Detect which cell encompasses the target text, then output its (x, y) center coordinate. 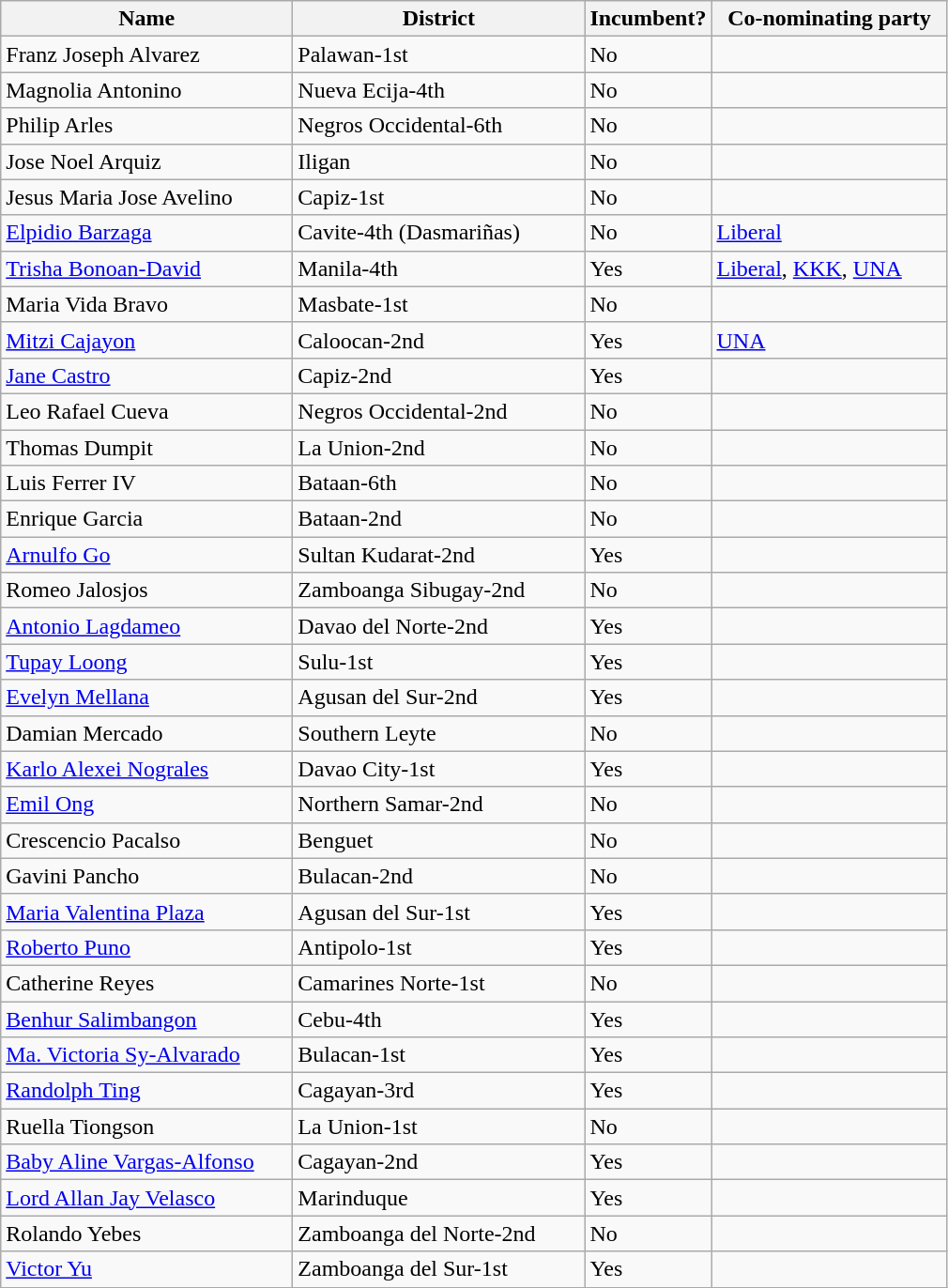
Bataan-2nd (439, 519)
Liberal, KKK, UNA (830, 268)
Bataan-6th (439, 483)
Agusan del Sur-1st (439, 912)
Cagayan-3rd (439, 1091)
Incumbent? (648, 19)
Franz Joseph Alvarez (146, 54)
Maria Vida Bravo (146, 304)
Enrique Garcia (146, 519)
Cavite-4th (Dasmariñas) (439, 233)
Romeo Jalosjos (146, 590)
Cagayan-2nd (439, 1162)
Magnolia Antonino (146, 90)
Camarines Norte-1st (439, 983)
Thomas Dumpit (146, 448)
Bulacan-2nd (439, 876)
Roberto Puno (146, 947)
Jose Noel Arquiz (146, 161)
Marinduque (439, 1198)
Jane Castro (146, 376)
Zamboanga del Sur-1st (439, 1269)
Arnulfo Go (146, 555)
Catherine Reyes (146, 983)
Liberal (830, 233)
Capiz-1st (439, 197)
Randolph Ting (146, 1091)
Nueva Ecija-4th (439, 90)
Zamboanga del Norte-2nd (439, 1234)
Antonio Lagdameo (146, 626)
La Union-2nd (439, 448)
Rolando Yebes (146, 1234)
Negros Occidental-6th (439, 126)
Benguet (439, 840)
Masbate-1st (439, 304)
Bulacan-1st (439, 1055)
Benhur Salimbangon (146, 1019)
Davao del Norte-2nd (439, 626)
Sultan Kudarat-2nd (439, 555)
Capiz-2nd (439, 376)
Cebu-4th (439, 1019)
Baby Aline Vargas-Alfonso (146, 1162)
Southern Leyte (439, 733)
Maria Valentina Plaza (146, 912)
Philip Arles (146, 126)
Victor Yu (146, 1269)
Mitzi Cajayon (146, 340)
District (439, 19)
Iligan (439, 161)
Luis Ferrer IV (146, 483)
Lord Allan Jay Velasco (146, 1198)
Davao City-1st (439, 769)
Co-nominating party (830, 19)
Emil Ong (146, 805)
Ma. Victoria Sy-Alvarado (146, 1055)
Palawan-1st (439, 54)
Zamboanga Sibugay-2nd (439, 590)
Gavini Pancho (146, 876)
Elpidio Barzaga (146, 233)
Karlo Alexei Nograles (146, 769)
La Union-1st (439, 1127)
Name (146, 19)
Manila-4th (439, 268)
Jesus Maria Jose Avelino (146, 197)
Evelyn Mellana (146, 698)
Antipolo-1st (439, 947)
Negros Occidental-2nd (439, 411)
Sulu-1st (439, 662)
UNA (830, 340)
Trisha Bonoan-David (146, 268)
Ruella Tiongson (146, 1127)
Damian Mercado (146, 733)
Crescencio Pacalso (146, 840)
Caloocan-2nd (439, 340)
Leo Rafael Cueva (146, 411)
Agusan del Sur-2nd (439, 698)
Northern Samar-2nd (439, 805)
Tupay Loong (146, 662)
